Find where the given text appears and provide that cell's center as (x, y) coordinate. 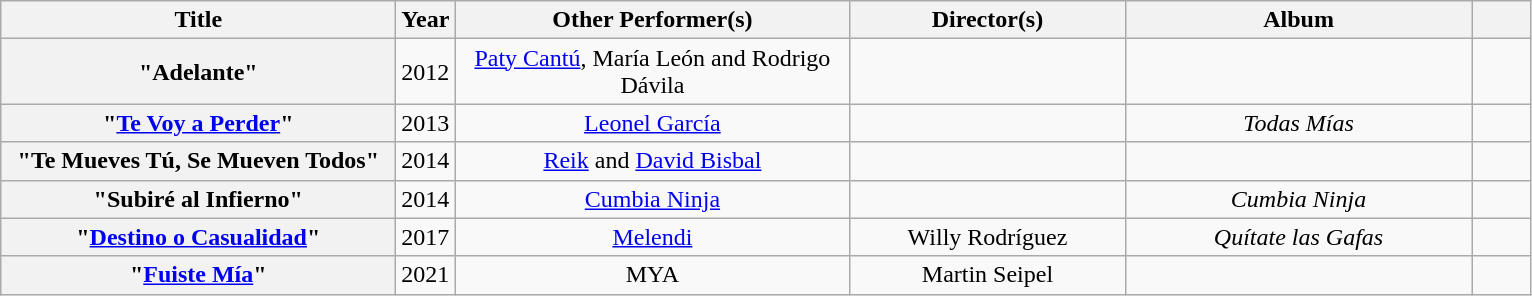
Willy Rodríguez (988, 237)
"Fuiste Mía" (198, 275)
"Subiré al Infierno" (198, 199)
"Te Voy a Perder" (198, 123)
Title (198, 20)
Director(s) (988, 20)
Melendi (652, 237)
Paty Cantú, María León and Rodrigo Dávila (652, 72)
"Destino o Casualidad" (198, 237)
Year (426, 20)
Other Performer(s) (652, 20)
Quítate las Gafas (1298, 237)
2012 (426, 72)
Reik and David Bisbal (652, 161)
"Te Mueves Tú, Se Mueven Todos" (198, 161)
Album (1298, 20)
2017 (426, 237)
Martin Seipel (988, 275)
Todas Mías (1298, 123)
2013 (426, 123)
"Adelante" (198, 72)
MYA (652, 275)
Leonel García (652, 123)
2021 (426, 275)
